Return the [x, y] coordinate for the center point of the cell that contains the specified text.  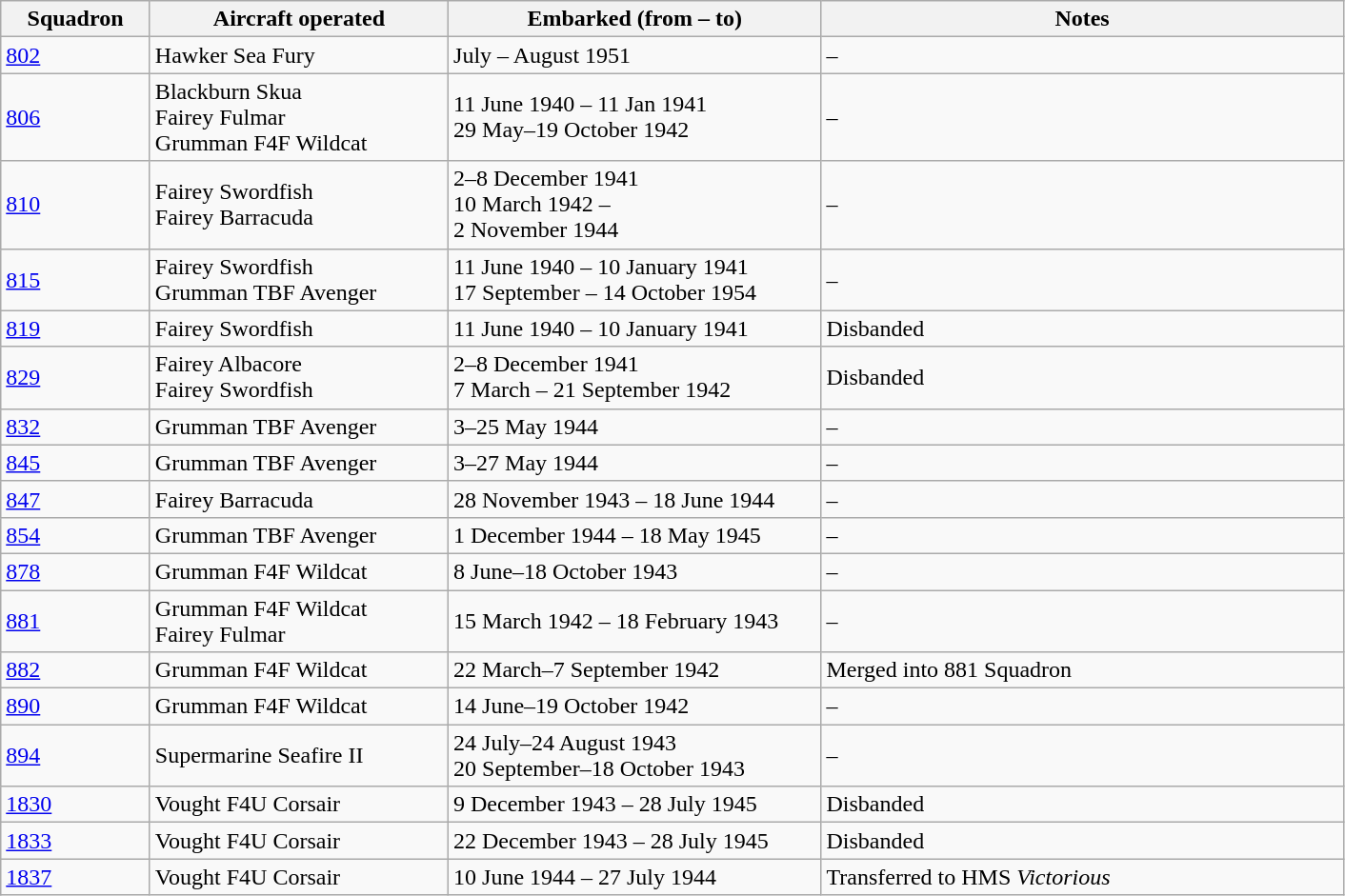
Aircraft operated [299, 19]
810 [76, 205]
8 June–18 October 1943 [634, 571]
Supermarine Seafire II [299, 756]
11 June 1940 – 10 January 194117 September – 14 October 1954 [634, 280]
854 [76, 535]
Fairey Albacore Fairey Swordfish [299, 377]
July – August 1951 [634, 55]
1 December 1944 – 18 May 1945 [634, 535]
2–8 December 19417 March – 21 September 1942 [634, 377]
802 [76, 55]
845 [76, 463]
24 July–24 August 194320 September–18 October 1943 [634, 756]
878 [76, 571]
1830 [76, 805]
3–27 May 1944 [634, 463]
Blackburn SkuaFairey FulmarGrumman F4F Wildcat [299, 117]
890 [76, 707]
1837 [76, 877]
Fairey SwordfishGrumman TBF Avenger [299, 280]
Fairey SwordfishFairey Barracuda [299, 205]
819 [76, 329]
2–8 December 194110 March 1942 – 2 November 1944 [634, 205]
Squadron [76, 19]
Fairey Barracuda [299, 499]
9 December 1943 – 28 July 1945 [634, 805]
11 June 1940 – 10 January 1941 [634, 329]
Merged into 881 Squadron [1082, 670]
22 December 1943 – 28 July 1945 [634, 841]
10 June 1944 – 27 July 1944 [634, 877]
Grumman F4F Wildcat Fairey Fulmar [299, 621]
14 June–19 October 1942 [634, 707]
11 June 1940 – 11 Jan 194129 May–19 October 1942 [634, 117]
15 March 1942 – 18 February 1943 [634, 621]
1833 [76, 841]
882 [76, 670]
Fairey Swordfish [299, 329]
806 [76, 117]
829 [76, 377]
Notes [1082, 19]
Embarked (from – to) [634, 19]
832 [76, 427]
881 [76, 621]
815 [76, 280]
28 November 1943 – 18 June 1944 [634, 499]
3–25 May 1944 [634, 427]
894 [76, 756]
Hawker Sea Fury [299, 55]
847 [76, 499]
22 March–7 September 1942 [634, 670]
Transferred to HMS Victorious [1082, 877]
